Extract the [X, Y] coordinate from the center of the cell holding the provided text.  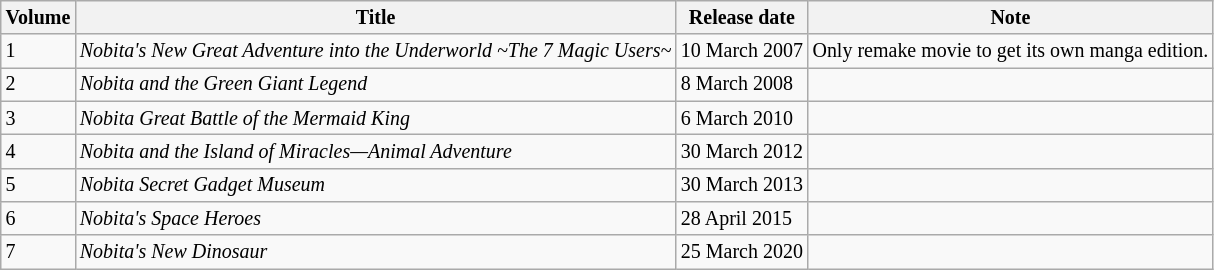
Volume [38, 18]
Nobita's Space Heroes [376, 218]
Note [1010, 18]
25 March 2020 [742, 252]
10 March 2007 [742, 52]
1 [38, 52]
Nobita and the Island of Miracles—Animal Adventure [376, 152]
7 [38, 252]
3 [38, 118]
Nobita Secret Gadget Museum [376, 184]
Only remake movie to get its own manga edition. [1010, 52]
5 [38, 184]
Release date [742, 18]
Nobita's New Great Adventure into the Underworld ~The 7 Magic Users~ [376, 52]
6 March 2010 [742, 118]
Title [376, 18]
2 [38, 84]
30 March 2012 [742, 152]
Nobita's New Dinosaur [376, 252]
28 April 2015 [742, 218]
8 March 2008 [742, 84]
Nobita Great Battle of the Mermaid King [376, 118]
Nobita and the Green Giant Legend [376, 84]
6 [38, 218]
4 [38, 152]
30 March 2013 [742, 184]
